Search for the cell housing the specified text and yield its [x, y] center coordinate. 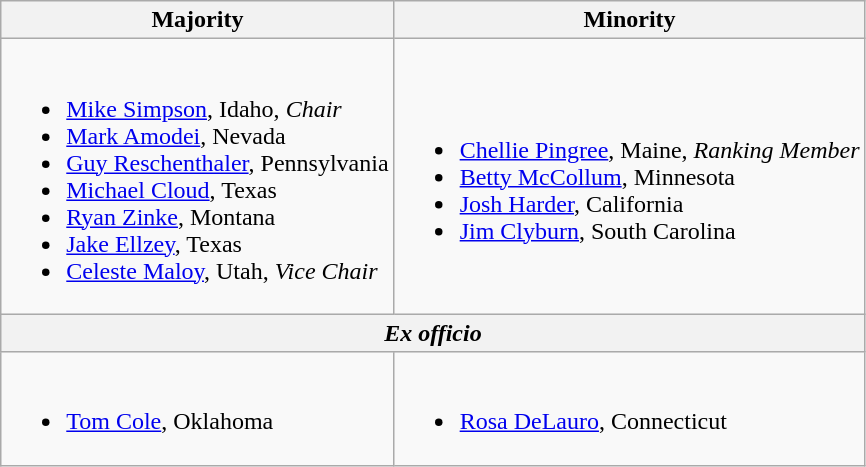
Minority [630, 20]
Ex officio [433, 333]
Tom Cole, Oklahoma [198, 408]
Rosa DeLauro, Connecticut [630, 408]
Chellie Pingree, Maine, Ranking MemberBetty McCollum, MinnesotaJosh Harder, CaliforniaJim Clyburn, South Carolina [630, 176]
Majority [198, 20]
